Pinpoint the cell where the given text exists, returning its [x, y] midpoint coordinate. 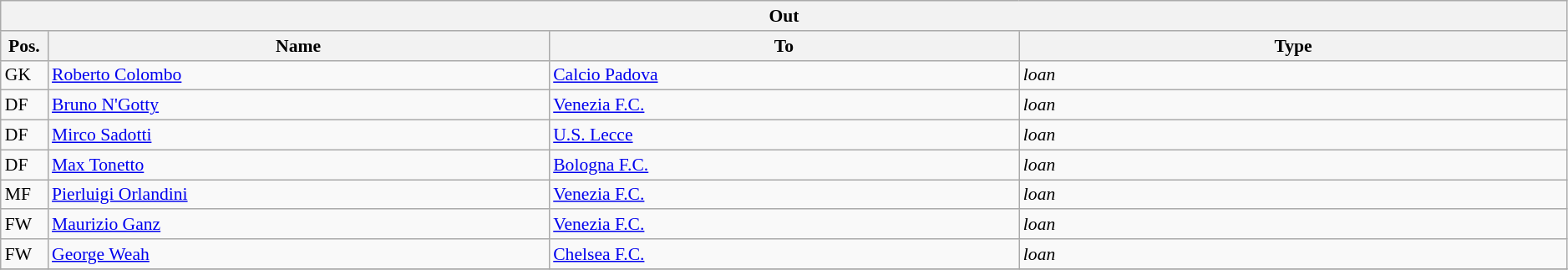
Roberto Colombo [298, 75]
To [784, 46]
Calcio Padova [784, 75]
MF [24, 195]
Bruno N'Gotty [298, 105]
Pos. [24, 46]
Chelsea F.C. [784, 254]
Pierluigi Orlandini [298, 195]
U.S. Lecce [784, 135]
GK [24, 75]
George Weah [298, 254]
Max Tonetto [298, 165]
Type [1293, 46]
Bologna F.C. [784, 165]
Maurizio Ganz [298, 225]
Name [298, 46]
Out [784, 16]
Mirco Sadotti [298, 135]
